Locate the cell with the specified text and output its (X, Y) center coordinate. 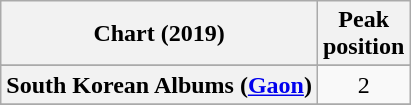
2 (363, 85)
Chart (2019) (160, 34)
South Korean Albums (Gaon) (160, 85)
Peakposition (363, 34)
